Extract the (x, y) coordinate from the center of the cell holding the provided text.  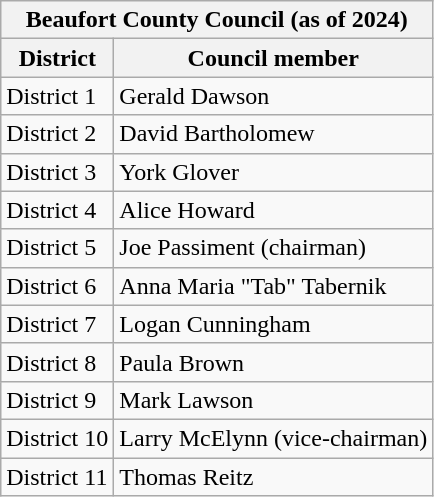
Beaufort County Council (as of 2024) (217, 20)
Gerald Dawson (274, 96)
Council member (274, 58)
Logan Cunningham (274, 324)
Thomas Reitz (274, 477)
Anna Maria "Tab" Tabernik (274, 286)
District 8 (58, 362)
District 9 (58, 400)
Larry McElynn (vice-chairman) (274, 438)
District 1 (58, 96)
District 11 (58, 477)
Mark Lawson (274, 400)
District 3 (58, 172)
David Bartholomew (274, 134)
York Glover (274, 172)
District 6 (58, 286)
District 10 (58, 438)
District 7 (58, 324)
Paula Brown (274, 362)
Joe Passiment (chairman) (274, 248)
District 5 (58, 248)
District 2 (58, 134)
District (58, 58)
Alice Howard (274, 210)
District 4 (58, 210)
